Identify which cell holds the provided text, then report its [x, y] central coordinate. 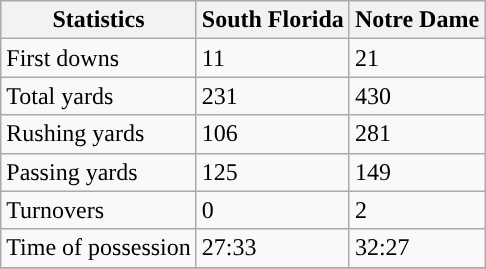
149 [416, 172]
Statistics [99, 20]
281 [416, 134]
125 [272, 172]
32:27 [416, 248]
11 [272, 58]
231 [272, 96]
27:33 [272, 248]
106 [272, 134]
Rushing yards [99, 134]
Time of possession [99, 248]
Turnovers [99, 210]
First downs [99, 58]
South Florida [272, 20]
21 [416, 58]
2 [416, 210]
430 [416, 96]
0 [272, 210]
Notre Dame [416, 20]
Total yards [99, 96]
Passing yards [99, 172]
